From the cell containing the given text, extract its center point as (x, y) coordinate. 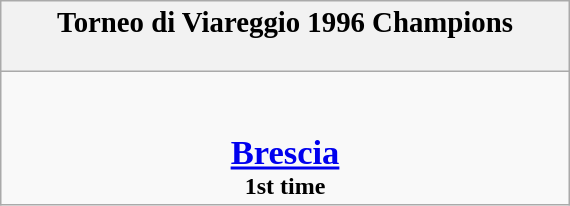
Brescia1st time (284, 138)
Torneo di Viareggio 1996 Champions (284, 36)
